Return the [x, y] coordinate for the center point of the cell that contains the specified text.  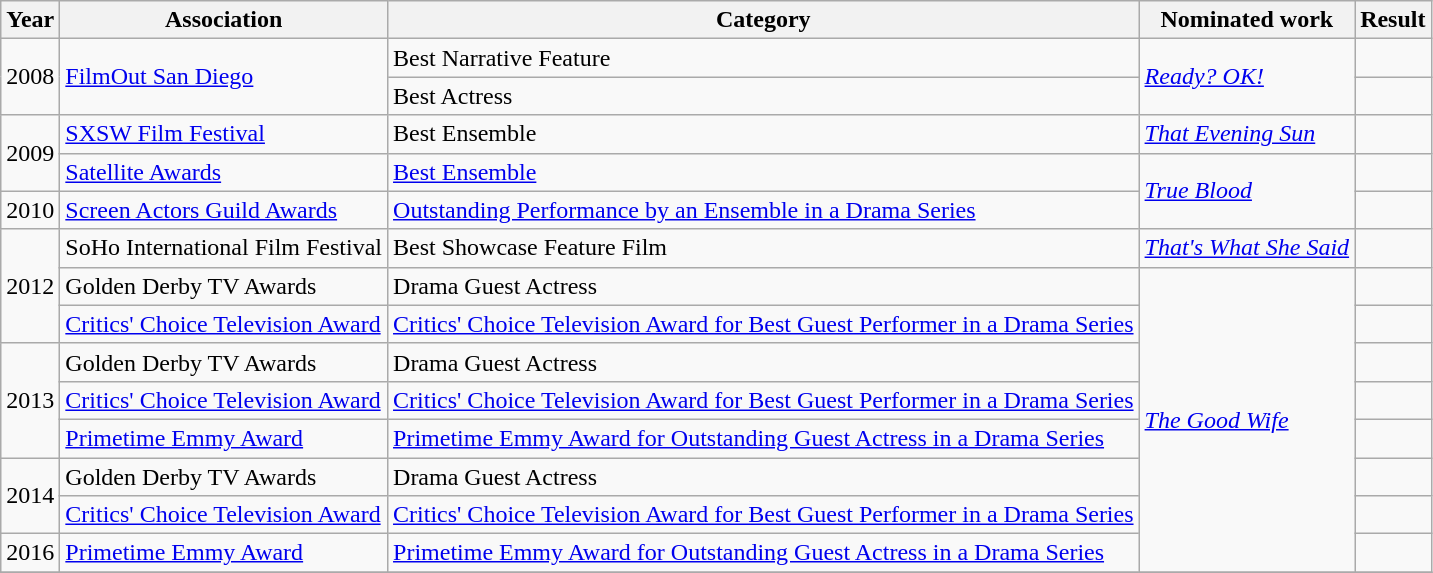
2008 [30, 77]
The Good Wife [1247, 419]
FilmOut San Diego [224, 77]
2009 [30, 153]
Nominated work [1247, 20]
That Evening Sun [1247, 134]
SXSW Film Festival [224, 134]
Best Narrative Feature [764, 58]
Screen Actors Guild Awards [224, 210]
Result [1393, 20]
2016 [30, 553]
Satellite Awards [224, 172]
Association [224, 20]
Best Actress [764, 96]
Year [30, 20]
That's What She Said [1247, 248]
Category [764, 20]
True Blood [1247, 191]
SoHo International Film Festival [224, 248]
2014 [30, 496]
Ready? OK! [1247, 77]
Best Showcase Feature Film [764, 248]
Outstanding Performance by an Ensemble in a Drama Series [764, 210]
2012 [30, 286]
2013 [30, 400]
2010 [30, 210]
